Capture the cell that displays the provided text and extract its (x, y) central coordinate. 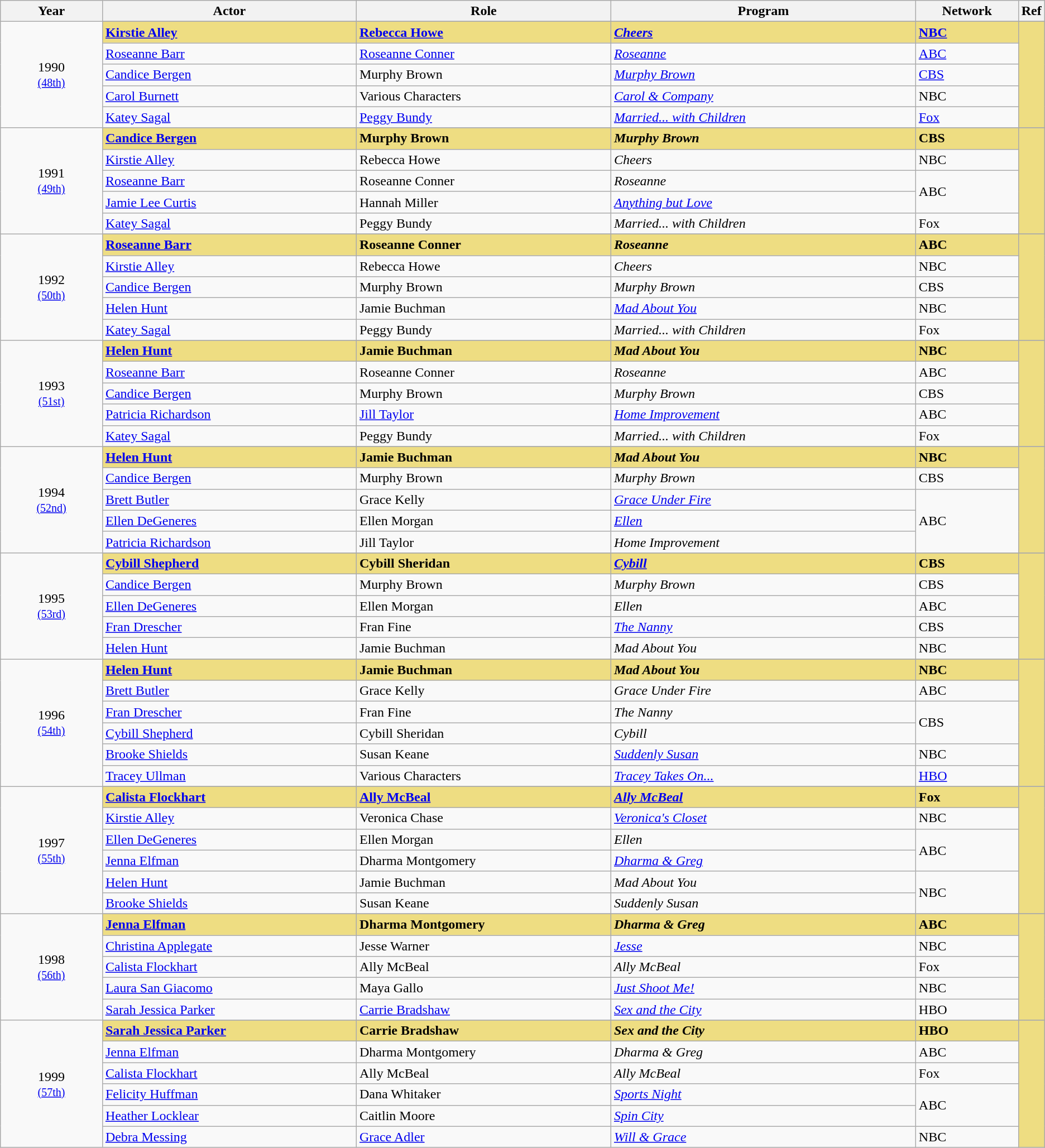
Role (483, 11)
1990 (48th) (51, 75)
Network (967, 11)
1996 (54th) (51, 723)
Grace Adler (483, 1137)
1994 (52nd) (51, 499)
Program (763, 11)
Just Shoot Me! (763, 988)
1999 (57th) (51, 1084)
Jesse (763, 946)
Maya Gallo (483, 988)
Anything but Love (763, 202)
Actor (229, 11)
Jamie Lee Curtis (229, 202)
Carol & Company (763, 96)
1993 (51st) (51, 393)
Hannah Miller (483, 202)
Ref (1032, 11)
Year (51, 11)
Heather Locklear (229, 1116)
Felicity Huffman (229, 1094)
Christina Applegate (229, 946)
Debra Messing (229, 1137)
Veronica Chase (483, 818)
Will & Grace (763, 1137)
1995 (53rd) (51, 606)
1997 (55th) (51, 850)
Laura San Giacomo (229, 988)
Caitlin Moore (483, 1116)
Spin City (763, 1116)
1991 (49th) (51, 181)
Dana Whitaker (483, 1094)
1992 (50th) (51, 287)
Sports Night (763, 1094)
Tracey Ullman (229, 776)
Carol Burnett (229, 96)
Jesse Warner (483, 946)
Tracey Takes On... (763, 776)
1998 (56th) (51, 967)
Veronica's Closet (763, 818)
